Output the [X, Y] coordinate of the center of the cell containing the given text.  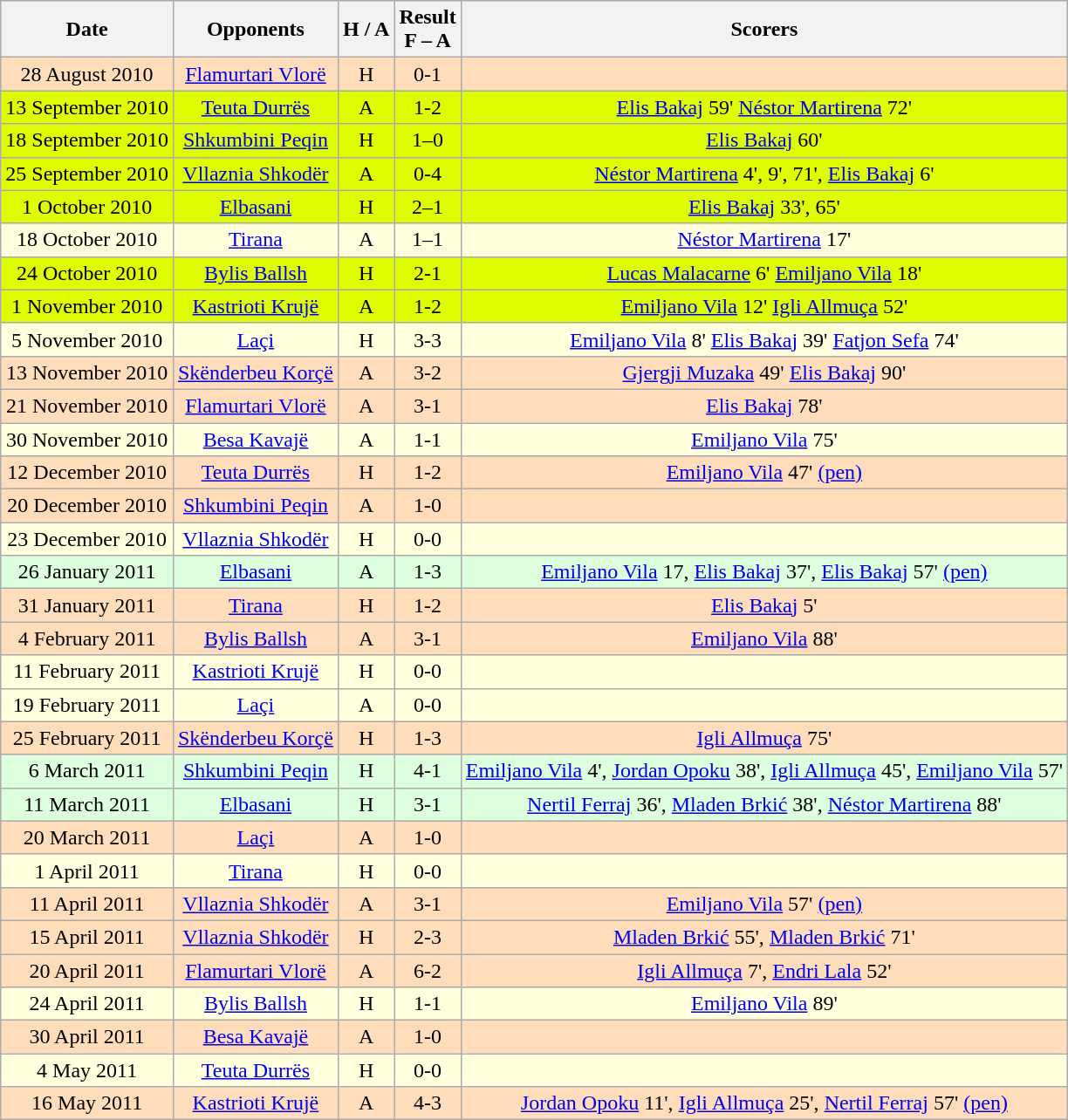
18 September 2010 [87, 140]
11 April 2011 [87, 904]
2-3 [428, 937]
25 September 2010 [87, 174]
Emiljano Vila 12' Igli Allmuça 52' [764, 306]
Emiljano Vila 8' Elis Bakaj 39' Fatjon Sefa 74' [764, 339]
Jordan Opoku 11', Igli Allmuça 25', Nertil Ferraj 57' (pen) [764, 1103]
1–0 [428, 140]
4-3 [428, 1103]
Emiljano Vila 47' (pen) [764, 473]
Nertil Ferraj 36', Mladen Brkić 38', Néstor Martirena 88' [764, 804]
Emiljano Vila 57' (pen) [764, 904]
1–1 [428, 240]
2–1 [428, 207]
Emiljano Vila 89' [764, 1004]
Lucas Malacarne 6' Emiljano Vila 18' [764, 273]
Elis Bakaj 5' [764, 605]
0-1 [428, 74]
4-1 [428, 771]
11 March 2011 [87, 804]
25 February 2011 [87, 738]
12 December 2010 [87, 473]
4 May 2011 [87, 1070]
Néstor Martirena 4', 9', 71', Elis Bakaj 6' [764, 174]
Elis Bakaj 59' Néstor Martirena 72' [764, 107]
19 February 2011 [87, 705]
Elis Bakaj 78' [764, 406]
13 November 2010 [87, 372]
2-1 [428, 273]
11 February 2011 [87, 672]
Mladen Brkić 55', Mladen Brkić 71' [764, 937]
Elis Bakaj 33', 65' [764, 207]
Emiljano Vila 4', Jordan Opoku 38', Igli Allmuça 45', Emiljano Vila 57' [764, 771]
Emiljano Vila 17, Elis Bakaj 37', Elis Bakaj 57' (pen) [764, 572]
0-4 [428, 174]
Scorers [764, 30]
Date [87, 30]
6-2 [428, 971]
5 November 2010 [87, 339]
24 October 2010 [87, 273]
16 May 2011 [87, 1103]
Emiljano Vila 75' [764, 439]
Opponents [255, 30]
1 November 2010 [87, 306]
28 August 2010 [87, 74]
31 January 2011 [87, 605]
H / A [366, 30]
20 December 2010 [87, 506]
21 November 2010 [87, 406]
26 January 2011 [87, 572]
Igli Allmuça 7', Endri Lala 52' [764, 971]
Néstor Martirena 17' [764, 240]
24 April 2011 [87, 1004]
Gjergji Muzaka 49' Elis Bakaj 90' [764, 372]
30 April 2011 [87, 1037]
1 October 2010 [87, 207]
30 November 2010 [87, 439]
13 September 2010 [87, 107]
3-2 [428, 372]
Emiljano Vila 88' [764, 639]
6 March 2011 [87, 771]
18 October 2010 [87, 240]
3-3 [428, 339]
1 April 2011 [87, 871]
Elis Bakaj 60' [764, 140]
20 April 2011 [87, 971]
23 December 2010 [87, 539]
Igli Allmuça 75' [764, 738]
20 March 2011 [87, 837]
4 February 2011 [87, 639]
15 April 2011 [87, 937]
ResultF – A [428, 30]
